Detect which cell encompasses the target text, then output its (x, y) center coordinate. 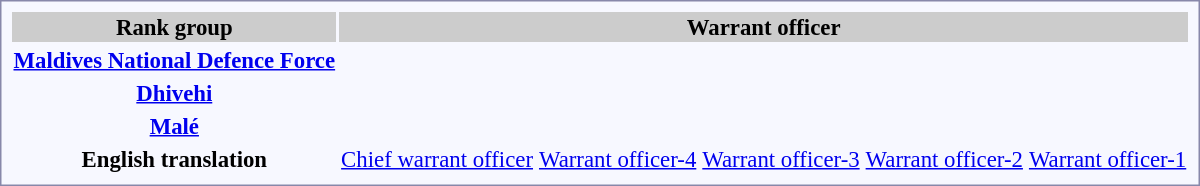
English translation (174, 159)
Warrant officer-3 (781, 159)
Warrant officer-1 (1107, 159)
Warrant officer (764, 27)
Warrant officer-4 (617, 159)
Dhivehi (174, 93)
Malé (174, 126)
Rank group (174, 27)
Maldives National Defence Force (174, 60)
Chief warrant officer (438, 159)
Warrant officer-2 (944, 159)
